Pinpoint the cell where the given text exists, returning its (X, Y) midpoint coordinate. 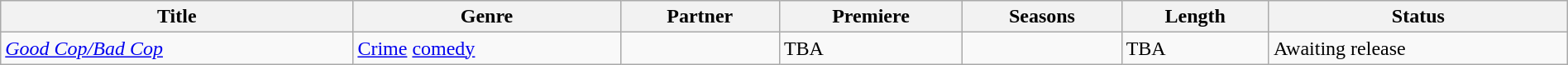
Crime comedy (486, 48)
Status (1417, 17)
Genre (486, 17)
Partner (700, 17)
Premiere (870, 17)
Awaiting release (1417, 48)
Good Cop/Bad Cop (177, 48)
Seasons (1042, 17)
Title (177, 17)
Length (1195, 17)
